Detect which cell encompasses the target text, then output its [X, Y] center coordinate. 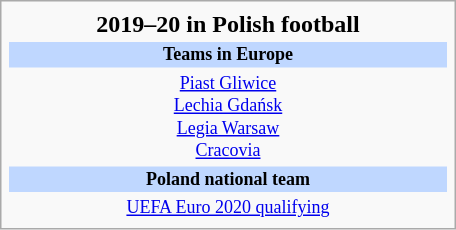
UEFA Euro 2020 qualifying [228, 208]
2019–20 in Polish football [228, 24]
Poland national team [228, 180]
Piast GliwiceLechia GdańskLegia WarsawCracovia [228, 118]
Teams in Europe [228, 55]
